Find where the given text appears and provide that cell's center as (X, Y) coordinate. 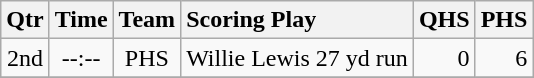
0 (444, 58)
Scoring Play (298, 20)
6 (504, 58)
Qtr (25, 20)
QHS (444, 20)
2nd (25, 58)
--:-- (81, 58)
Team (147, 20)
Time (81, 20)
Willie Lewis 27 yd run (298, 58)
